Determine the (X, Y) coordinate at the center of the cell enclosing the given text.  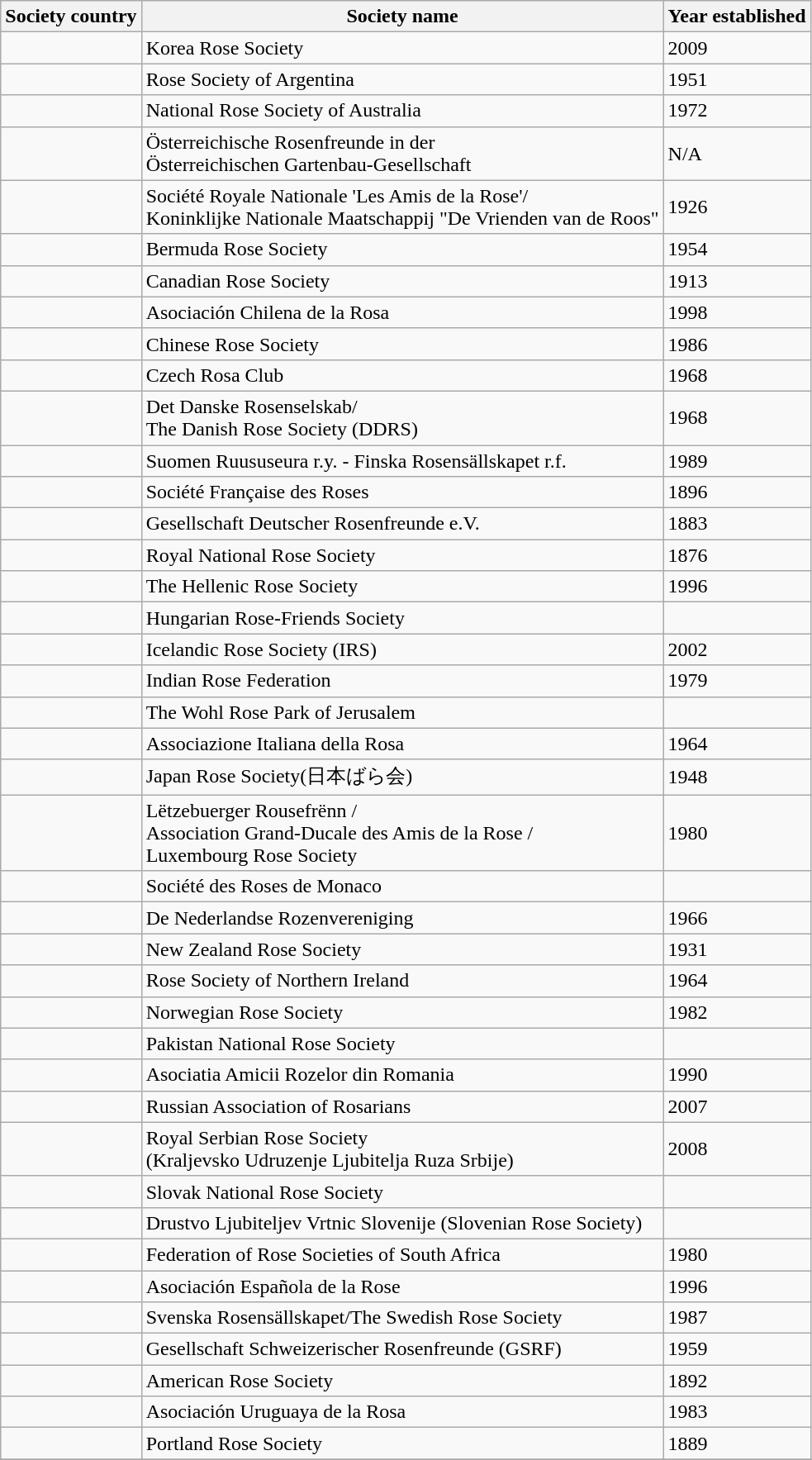
1931 (737, 949)
Royal National Rose Society (402, 555)
Year established (737, 17)
1948 (737, 777)
Chinese Rose Society (402, 344)
Czech Rosa Club (402, 375)
Asociación Uruguaya de la Rosa (402, 1412)
2008 (737, 1149)
N/A (737, 154)
1966 (737, 918)
Hungarian Rose-Friends Society (402, 618)
Federation of Rose Societies of South Africa (402, 1254)
Rose Society of Argentina (402, 79)
1892 (737, 1381)
Société Royale Nationale 'Les Amis de la Rose'/Koninklijke Nationale Maatschappij "De Vrienden van de Roos" (402, 207)
Lëtzebuerger Rousefrënn /Association Grand-Ducale des Amis de la Rose /Luxembourg Rose Society (402, 833)
2009 (737, 48)
Indian Rose Federation (402, 681)
American Rose Society (402, 1381)
Österreichische Rosenfreunde in derÖsterreichischen Gartenbau-Gesellschaft (402, 154)
Gesellschaft Deutscher Rosenfreunde e.V. (402, 524)
Korea Rose Society (402, 48)
Suomen Ruususeura r.y. - Finska Rosensällskapet r.f. (402, 460)
Asociación Española de la Rose (402, 1286)
Svenska Rosensällskapet/The Swedish Rose Society (402, 1318)
1883 (737, 524)
Drustvo Ljubiteljev Vrtnic Slovenije (Slovenian Rose Society) (402, 1223)
1983 (737, 1412)
2002 (737, 649)
The Hellenic Rose Society (402, 587)
1954 (737, 250)
Asociatia Amicii Rozelor din Romania (402, 1075)
Société des Roses de Monaco (402, 887)
National Rose Society of Australia (402, 111)
Russian Association of Rosarians (402, 1106)
1951 (737, 79)
Japan Rose Society(日本ばら会) (402, 777)
Slovak National Rose Society (402, 1191)
Société Française des Roses (402, 492)
Norwegian Rose Society (402, 1012)
1926 (737, 207)
Det Danske Rosenselskab/The Danish Rose Society (DDRS) (402, 418)
Bermuda Rose Society (402, 250)
Pakistan National Rose Society (402, 1044)
Associazione Italiana della Rosa (402, 744)
De Nederlandse Rozenvereniging (402, 918)
1989 (737, 460)
Society country (71, 17)
1979 (737, 681)
1896 (737, 492)
2007 (737, 1106)
1972 (737, 111)
The Wohl Rose Park of Jerusalem (402, 712)
Portland Rose Society (402, 1443)
Society name (402, 17)
Rose Society of Northern Ireland (402, 981)
1959 (737, 1349)
1889 (737, 1443)
Canadian Rose Society (402, 281)
Royal Serbian Rose Society(Kraljevsko Udruzenje Ljubitelja Ruza Srbije) (402, 1149)
1986 (737, 344)
Gesellschaft Schweizerischer Rosenfreunde (GSRF) (402, 1349)
1998 (737, 312)
Asociación Chilena de la Rosa (402, 312)
1990 (737, 1075)
1913 (737, 281)
1982 (737, 1012)
New Zealand Rose Society (402, 949)
1876 (737, 555)
1987 (737, 1318)
Icelandic Rose Society (IRS) (402, 649)
